Capture the cell that displays the provided text and extract its (X, Y) central coordinate. 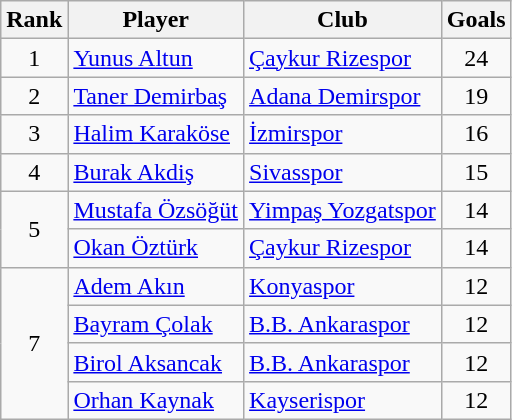
Sivasspor (343, 172)
7 (34, 343)
Goals (476, 20)
Yimpaş Yozgatspor (343, 210)
16 (476, 134)
Rank (34, 20)
15 (476, 172)
5 (34, 229)
Club (343, 20)
Birol Aksancak (156, 362)
24 (476, 58)
İzmirspor (343, 134)
2 (34, 96)
Orhan Kaynak (156, 400)
Yunus Altun (156, 58)
4 (34, 172)
3 (34, 134)
Okan Öztürk (156, 248)
19 (476, 96)
Player (156, 20)
Bayram Çolak (156, 324)
Adana Demirspor (343, 96)
Kayserispor (343, 400)
Mustafa Özsöğüt (156, 210)
Adem Akın (156, 286)
Konyaspor (343, 286)
Taner Demirbaş (156, 96)
1 (34, 58)
Burak Akdiş (156, 172)
Halim Karaköse (156, 134)
